Detect which cell encompasses the target text, then output its (X, Y) center coordinate. 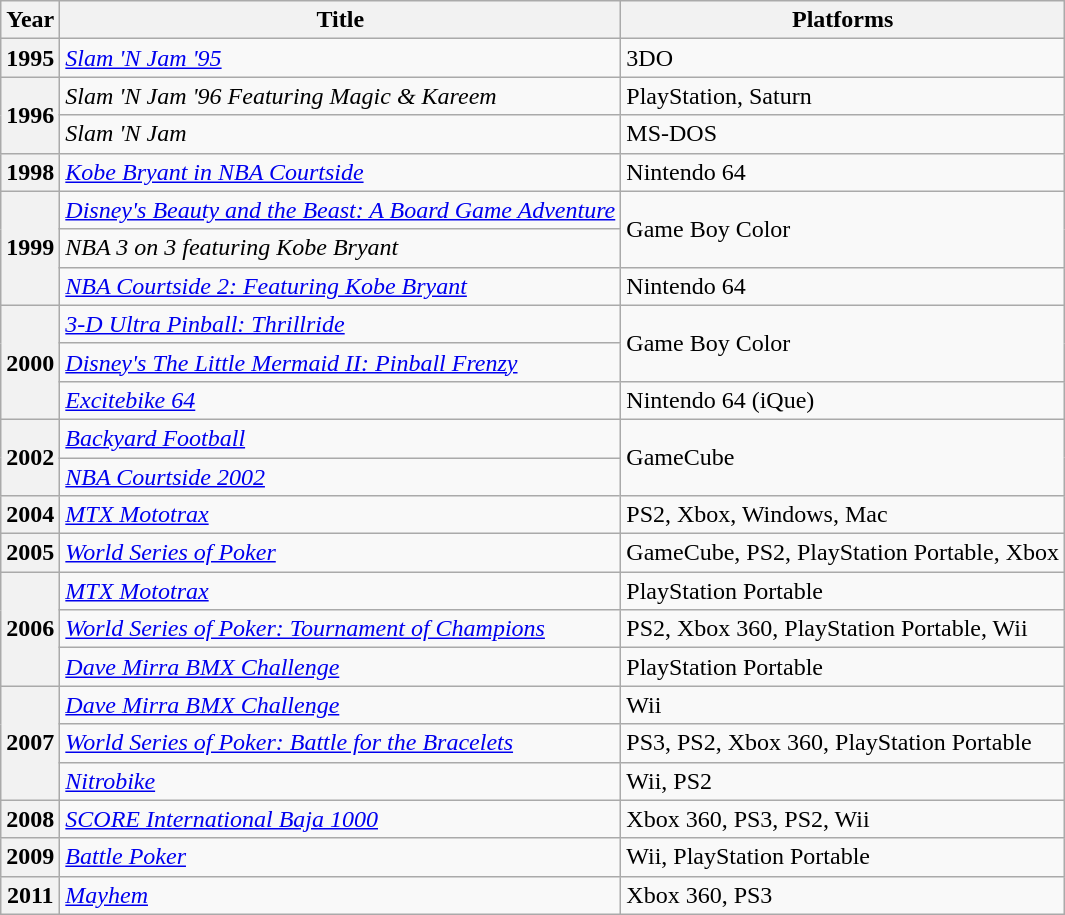
World Series of Poker (340, 553)
Nintendo 64 (iQue) (843, 400)
3-D Ultra Pinball: Thrillride (340, 324)
2000 (30, 362)
Year (30, 20)
Wii, PS2 (843, 781)
2008 (30, 819)
1999 (30, 248)
3DO (843, 58)
PS2, Xbox, Windows, Mac (843, 515)
2009 (30, 857)
2006 (30, 629)
1996 (30, 115)
Battle Poker (340, 857)
Xbox 360, PS3 (843, 895)
Disney's Beauty and the Beast: A Board Game Adventure (340, 210)
2005 (30, 553)
Slam 'N Jam (340, 134)
Wii (843, 705)
2011 (30, 895)
Excitebike 64 (340, 400)
Platforms (843, 20)
World Series of Poker: Battle for the Bracelets (340, 743)
Backyard Football (340, 438)
NBA Courtside 2: Featuring Kobe Bryant (340, 286)
SCORE International Baja 1000 (340, 819)
2007 (30, 743)
Slam 'N Jam '96 Featuring Magic & Kareem (340, 96)
2002 (30, 457)
Mayhem (340, 895)
NBA 3 on 3 featuring Kobe Bryant (340, 248)
Xbox 360, PS3, PS2, Wii (843, 819)
Title (340, 20)
GameCube, PS2, PlayStation Portable, Xbox (843, 553)
Disney's The Little Mermaid II: Pinball Frenzy (340, 362)
2004 (30, 515)
PS2, Xbox 360, PlayStation Portable, Wii (843, 629)
Nitrobike (340, 781)
PlayStation, Saturn (843, 96)
PS3, PS2, Xbox 360, PlayStation Portable (843, 743)
1995 (30, 58)
GameCube (843, 457)
1998 (30, 172)
MS-DOS (843, 134)
NBA Courtside 2002 (340, 477)
Slam 'N Jam '95 (340, 58)
Wii, PlayStation Portable (843, 857)
World Series of Poker: Tournament of Champions (340, 629)
Kobe Bryant in NBA Courtside (340, 172)
